From the cell containing the given text, extract its center point as [x, y] coordinate. 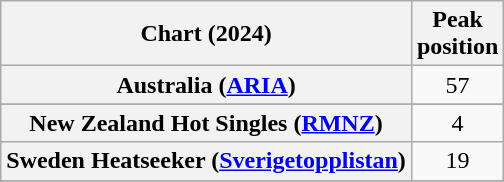
Australia (ARIA) [206, 85]
19 [457, 161]
4 [457, 123]
Peakposition [457, 34]
57 [457, 85]
Chart (2024) [206, 34]
Sweden Heatseeker (Sverigetopplistan) [206, 161]
New Zealand Hot Singles (RMNZ) [206, 123]
